Determine the (X, Y) coordinate at the center of the cell enclosing the given text.  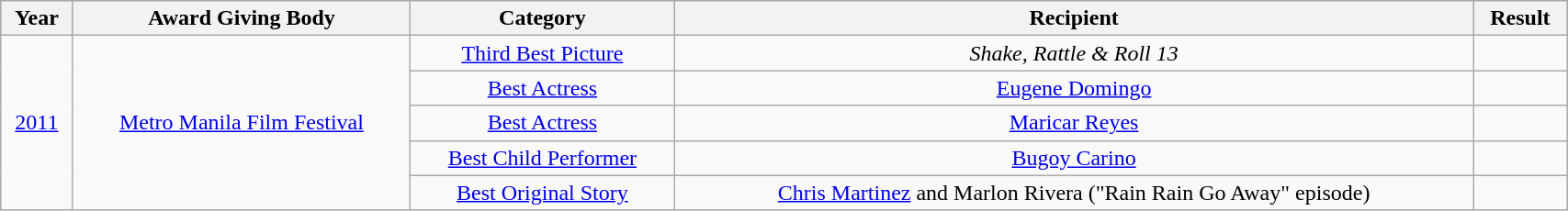
Shake, Rattle & Roll 13 (1074, 53)
Eugene Domingo (1074, 88)
Third Best Picture (542, 53)
Recipient (1074, 18)
Chris Martinez and Marlon Rivera ("Rain Rain Go Away" episode) (1074, 193)
Result (1519, 18)
Bugoy Carino (1074, 158)
Category (542, 18)
Best Original Story (542, 193)
Award Giving Body (242, 18)
Year (37, 18)
Maricar Reyes (1074, 123)
2011 (37, 123)
Best Child Performer (542, 158)
Metro Manila Film Festival (242, 123)
